Provide the [X, Y] coordinate of the cell's center where the given text is located.  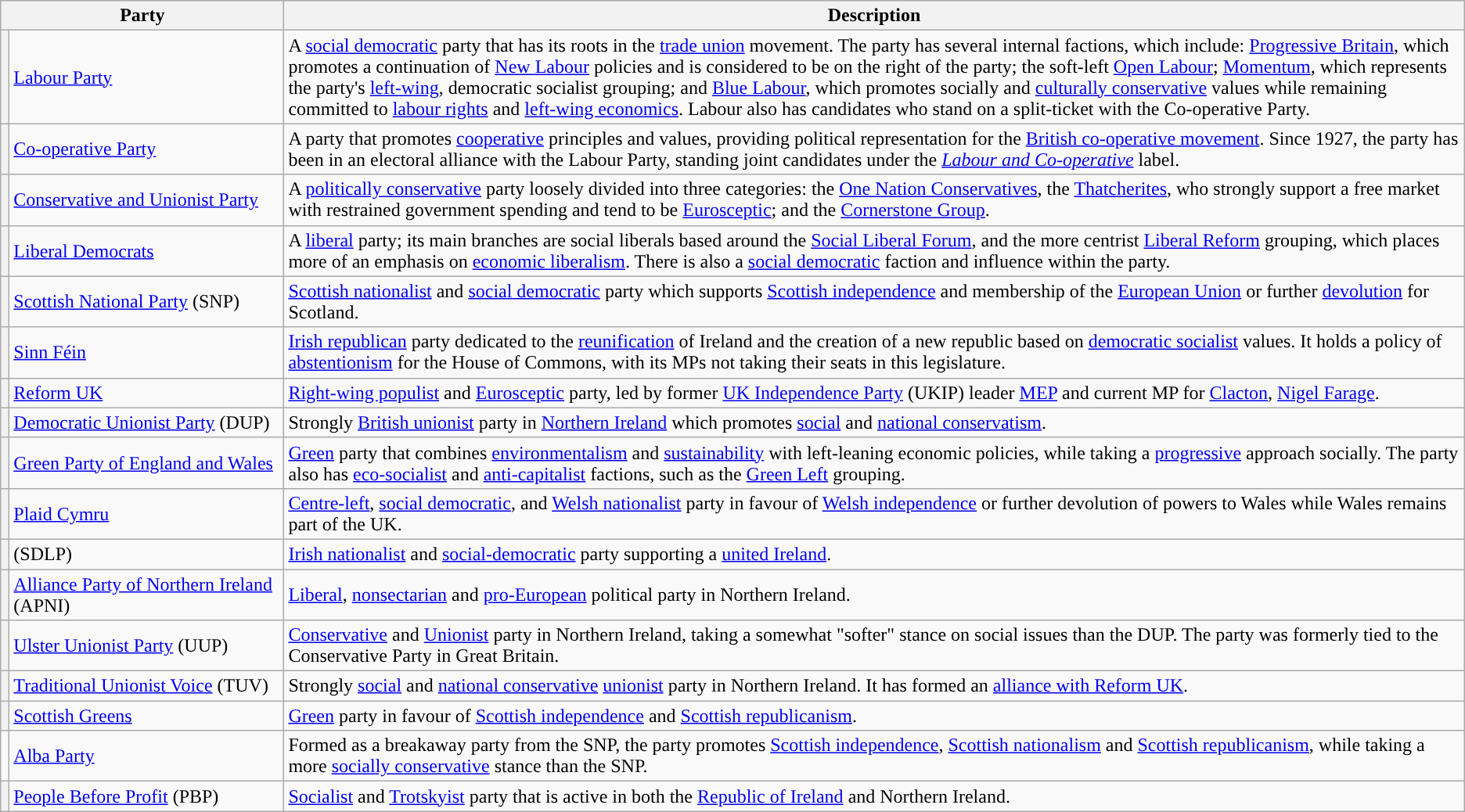
Party [142, 16]
Conservative and Unionist Party [147, 200]
Liberal Democrats [147, 250]
Scottish Greens [147, 716]
Reform UK [147, 393]
(SDLP) [147, 554]
Alliance Party of Northern Ireland (APNI) [147, 595]
Co-operative Party [147, 149]
Liberal, nonsectarian and pro-European political party in Northern Ireland. [874, 595]
Description [874, 16]
People Before Profit (PBP) [147, 796]
Irish nationalist and social-democratic party supporting a united Ireland. [874, 554]
Labour Party [147, 77]
Green party in favour of Scottish independence and Scottish republicanism. [874, 716]
Democratic Unionist Party (DUP) [147, 422]
Strongly British unionist party in Northern Ireland which promotes social and national conservatism. [874, 422]
Sinn Féin [147, 352]
Scottish National Party (SNP) [147, 302]
Traditional Unionist Voice (TUV) [147, 686]
Ulster Unionist Party (UUP) [147, 646]
Plaid Cymru [147, 513]
Socialist and Trotskyist party that is active in both the Republic of Ireland and Northern Ireland. [874, 796]
Green Party of England and Wales [147, 463]
Right-wing populist and Eurosceptic party, led by former UK Independence Party (UKIP) leader MEP and current MP for Clacton, Nigel Farage. [874, 393]
Alba Party [147, 756]
Strongly social and national conservative unionist party in Northern Ireland. It has formed an alliance with Reform UK. [874, 686]
